Identify which cell holds the provided text, then report its (X, Y) central coordinate. 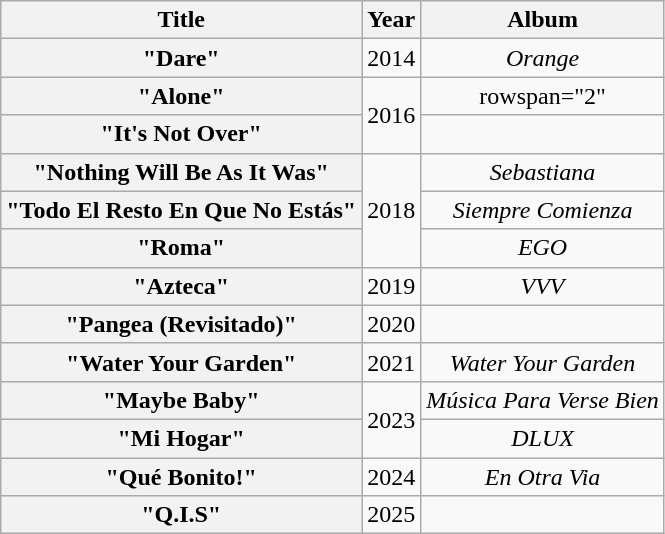
Album (543, 20)
2024 (392, 477)
Orange (543, 58)
2016 (392, 115)
2014 (392, 58)
Siempre Comienza (543, 210)
Sebastiana (543, 172)
2018 (392, 210)
Title (182, 20)
"Alone" (182, 96)
En Otra Via (543, 477)
"Todo El Resto En Que No Estás" (182, 210)
"Qué Bonito!" (182, 477)
Música Para Verse Bien (543, 400)
Water Your Garden (543, 362)
2021 (392, 362)
"Maybe Baby" (182, 400)
"Roma" (182, 248)
"Pangea (Revisitado)" (182, 324)
"It's Not Over" (182, 134)
"Azteca" (182, 286)
rowspan="2" (543, 96)
2023 (392, 419)
VVV (543, 286)
"Dare" (182, 58)
2025 (392, 515)
"Water Your Garden" (182, 362)
2019 (392, 286)
"Nothing Will Be As It Was" (182, 172)
DLUX (543, 438)
Year (392, 20)
"Q.I.S" (182, 515)
"Mi Hogar" (182, 438)
EGO (543, 248)
2020 (392, 324)
